Provide the [x, y] coordinate of the cell's center where the given text is located.  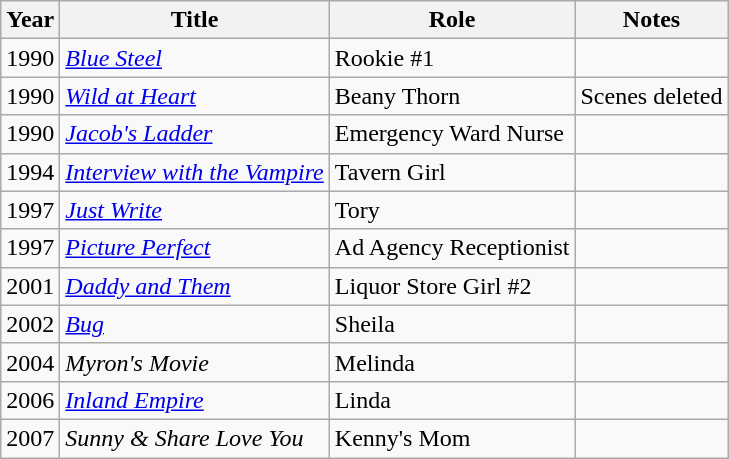
2006 [30, 400]
Daddy and Them [194, 286]
Bug [194, 324]
Wild at Heart [194, 96]
Picture Perfect [194, 248]
Myron's Movie [194, 362]
Emergency Ward Nurse [452, 134]
Year [30, 20]
Scenes deleted [652, 96]
Sunny & Share Love You [194, 438]
Melinda [452, 362]
1994 [30, 172]
Beany Thorn [452, 96]
Sheila [452, 324]
Kenny's Mom [452, 438]
Liquor Store Girl #2 [452, 286]
2004 [30, 362]
Inland Empire [194, 400]
Interview with the Vampire [194, 172]
Notes [652, 20]
2001 [30, 286]
Tavern Girl [452, 172]
2002 [30, 324]
Role [452, 20]
2007 [30, 438]
Rookie #1 [452, 58]
Blue Steel [194, 58]
Linda [452, 400]
Jacob's Ladder [194, 134]
Tory [452, 210]
Just Write [194, 210]
Title [194, 20]
Ad Agency Receptionist [452, 248]
